Provide the (X, Y) coordinate of the cell's center where the given text is located.  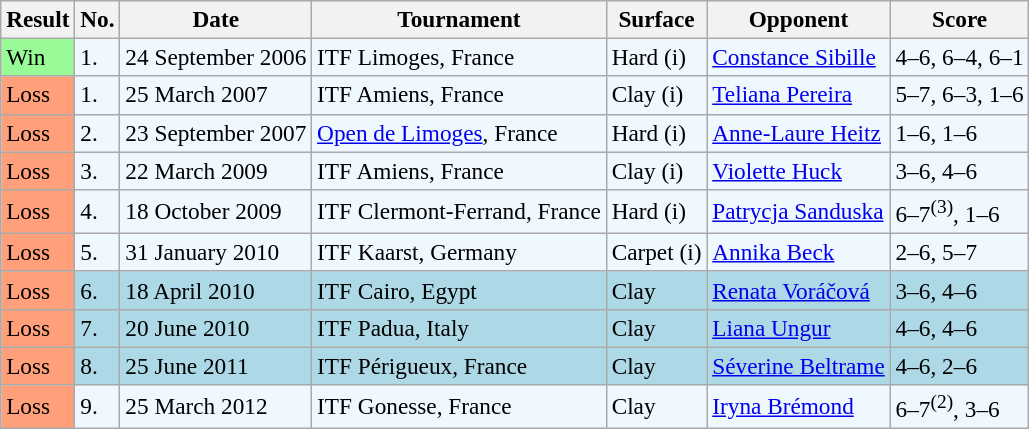
25 March 2012 (216, 406)
20 June 2010 (216, 328)
Date (216, 19)
24 September 2006 (216, 57)
7. (98, 328)
6–7(3), 1–6 (960, 211)
6. (98, 290)
ITF Kaarst, Germany (460, 252)
Teliana Pereira (798, 95)
Séverine Beltrame (798, 366)
3. (98, 170)
4. (98, 211)
Result (38, 19)
Open de Limoges, France (460, 133)
5–7, 6–3, 1–6 (960, 95)
Score (960, 19)
ITF Limoges, France (460, 57)
Carpet (i) (656, 252)
9. (98, 406)
Anne-Laure Heitz (798, 133)
18 October 2009 (216, 211)
ITF Padua, Italy (460, 328)
Opponent (798, 19)
25 March 2007 (216, 95)
22 March 2009 (216, 170)
18 April 2010 (216, 290)
Iryna Brémond (798, 406)
Patrycja Sanduska (798, 211)
ITF Gonesse, France (460, 406)
25 June 2011 (216, 366)
Tournament (460, 19)
4–6, 6–4, 6–1 (960, 57)
4–6, 2–6 (960, 366)
Annika Beck (798, 252)
1–6, 1–6 (960, 133)
Constance Sibille (798, 57)
Win (38, 57)
5. (98, 252)
Violette Huck (798, 170)
Surface (656, 19)
31 January 2010 (216, 252)
2–6, 5–7 (960, 252)
8. (98, 366)
No. (98, 19)
Liana Ungur (798, 328)
ITF Clermont-Ferrand, France (460, 211)
6–7(2), 3–6 (960, 406)
23 September 2007 (216, 133)
ITF Cairo, Egypt (460, 290)
2. (98, 133)
ITF Périgueux, France (460, 366)
4–6, 4–6 (960, 328)
Renata Voráčová (798, 290)
